Output the (x, y) coordinate of the center of the cell containing the given text.  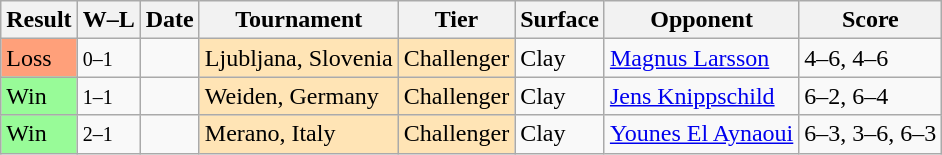
0–1 (108, 58)
6–2, 6–4 (870, 96)
Loss (39, 58)
Jens Knippschild (701, 96)
2–1 (108, 134)
6–3, 3–6, 6–3 (870, 134)
Tournament (298, 20)
Weiden, Germany (298, 96)
Younes El Aynaoui (701, 134)
Date (170, 20)
Tier (456, 20)
Surface (560, 20)
W–L (108, 20)
1–1 (108, 96)
Merano, Italy (298, 134)
Opponent (701, 20)
Ljubljana, Slovenia (298, 58)
Result (39, 20)
Magnus Larsson (701, 58)
Score (870, 20)
4–6, 4–6 (870, 58)
